Extract the (x, y) coordinate from the center of the cell holding the provided text.  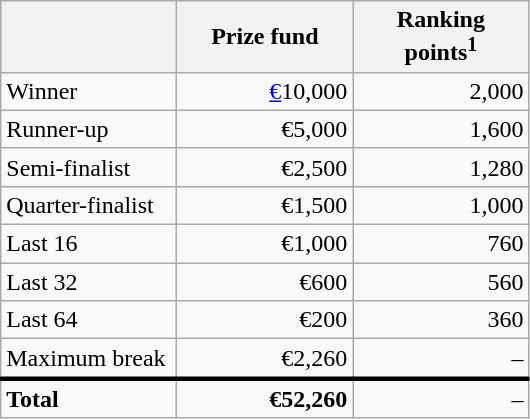
Total (89, 398)
Ranking points1 (441, 37)
2,000 (441, 91)
Runner-up (89, 129)
€1,500 (265, 205)
Last 16 (89, 244)
760 (441, 244)
Prize fund (265, 37)
Maximum break (89, 359)
€200 (265, 320)
360 (441, 320)
Semi-finalist (89, 167)
Winner (89, 91)
Last 64 (89, 320)
Last 32 (89, 282)
€52,260 (265, 398)
€600 (265, 282)
€10,000 (265, 91)
1,280 (441, 167)
€5,000 (265, 129)
€2,500 (265, 167)
Quarter-finalist (89, 205)
€1,000 (265, 244)
1,000 (441, 205)
€2,260 (265, 359)
560 (441, 282)
1,600 (441, 129)
